Determine the [X, Y] coordinate at the center of the cell enclosing the given text.  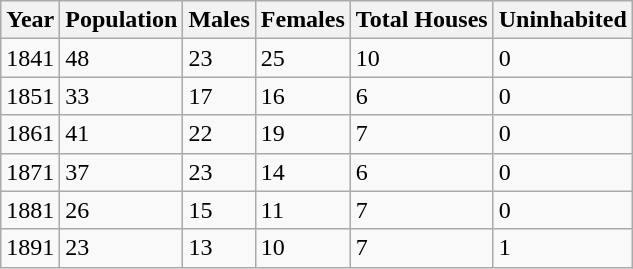
1871 [30, 172]
1861 [30, 134]
17 [219, 96]
22 [219, 134]
1851 [30, 96]
41 [122, 134]
1 [562, 248]
Year [30, 20]
13 [219, 248]
1881 [30, 210]
48 [122, 58]
Females [302, 20]
16 [302, 96]
1891 [30, 248]
26 [122, 210]
37 [122, 172]
14 [302, 172]
33 [122, 96]
19 [302, 134]
Uninhabited [562, 20]
11 [302, 210]
25 [302, 58]
Males [219, 20]
1841 [30, 58]
Population [122, 20]
Total Houses [422, 20]
15 [219, 210]
